Return [X, Y] of the center of cell containing provided text 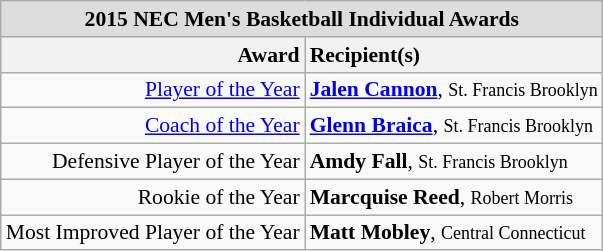
Recipient(s) [454, 55]
Most Improved Player of the Year [153, 233]
Glenn Braica, St. Francis Brooklyn [454, 126]
Player of the Year [153, 90]
Coach of the Year [153, 126]
Jalen Cannon, St. Francis Brooklyn [454, 90]
Rookie of the Year [153, 197]
2015 NEC Men's Basketball Individual Awards [302, 19]
Award [153, 55]
Matt Mobley, Central Connecticut [454, 233]
Amdy Fall, St. Francis Brooklyn [454, 162]
Defensive Player of the Year [153, 162]
Marcquise Reed, Robert Morris [454, 197]
